From the cell containing the given text, extract its center point as (x, y) coordinate. 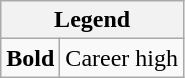
Bold (30, 58)
Legend (92, 20)
Career high (122, 58)
